Extract the [X, Y] coordinate from the center of the cell holding the provided text.  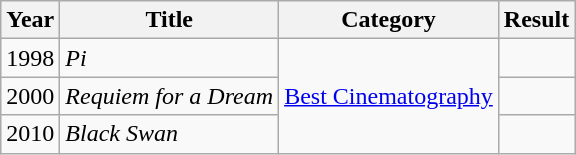
Best Cinematography [389, 96]
2000 [30, 96]
1998 [30, 58]
Requiem for a Dream [170, 96]
Title [170, 20]
2010 [30, 134]
Black Swan [170, 134]
Year [30, 20]
Category [389, 20]
Result [536, 20]
Pi [170, 58]
